From the cell containing the given text, extract its center point as (x, y) coordinate. 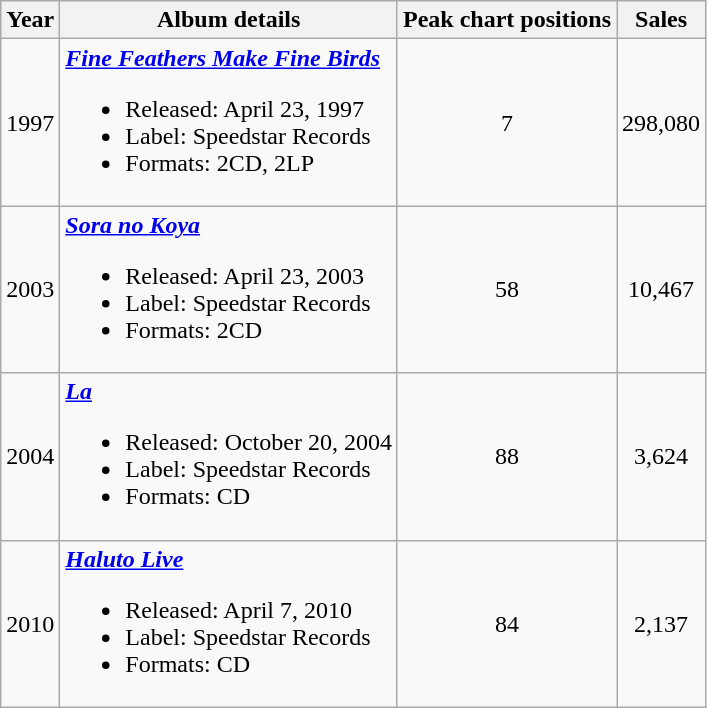
Year (30, 20)
10,467 (662, 290)
Sora no KoyaReleased: April 23, 2003Label: Speedstar RecordsFormats: 2CD (229, 290)
84 (506, 624)
Album details (229, 20)
Haluto LiveReleased: April 7, 2010Label: Speedstar RecordsFormats: CD (229, 624)
Sales (662, 20)
88 (506, 456)
298,080 (662, 122)
58 (506, 290)
Fine Feathers Make Fine BirdsReleased: April 23, 1997Label: Speedstar RecordsFormats: 2CD, 2LP (229, 122)
2004 (30, 456)
2003 (30, 290)
2010 (30, 624)
7 (506, 122)
1997 (30, 122)
LaReleased: October 20, 2004Label: Speedstar RecordsFormats: CD (229, 456)
3,624 (662, 456)
Peak chart positions (506, 20)
2,137 (662, 624)
